For the text-containing cell, return its midpoint in [X, Y] coordinate format. 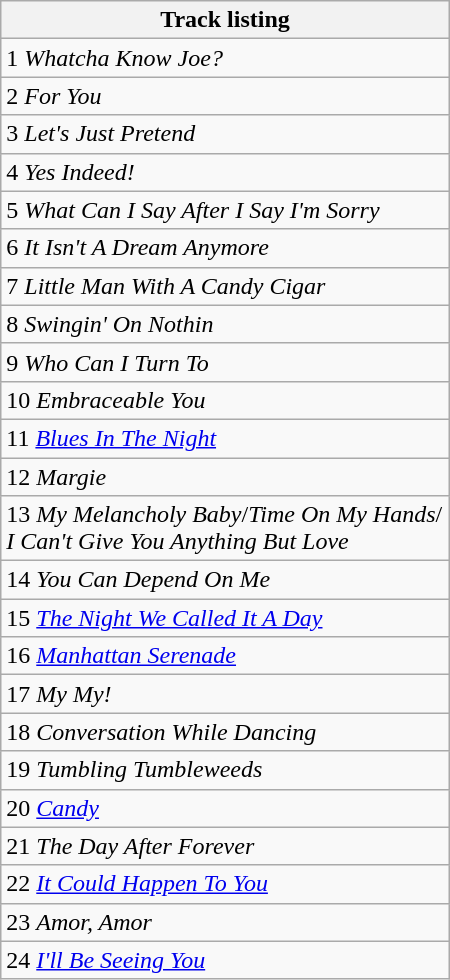
12 Margie [225, 477]
4 Yes Indeed! [225, 172]
11 Blues In The Night [225, 438]
3 Let's Just Pretend [225, 134]
16 Manhattan Serenade [225, 656]
15 The Night We Called It A Day [225, 618]
1 Whatcha Know Joe? [225, 58]
23 Amor, Amor [225, 922]
21 The Day After Forever [225, 846]
5 What Can I Say After I Say I'm Sorry [225, 210]
Track listing [225, 20]
17 My My! [225, 694]
18 Conversation While Dancing [225, 732]
7 Little Man With A Candy Cigar [225, 286]
2 For You [225, 96]
24 I'll Be Seeing You [225, 960]
14 You Can Depend On Me [225, 580]
19 Tumbling Tumbleweeds [225, 770]
9 Who Can I Turn To [225, 362]
20 Candy [225, 808]
22 It Could Happen To You [225, 884]
8 Swingin' On Nothin [225, 324]
13 My Melancholy Baby/Time On My Hands/I Can't Give You Anything But Love [225, 528]
10 Embraceable You [225, 400]
6 It Isn't A Dream Anymore [225, 248]
